Return [x, y] of the center of cell containing provided text 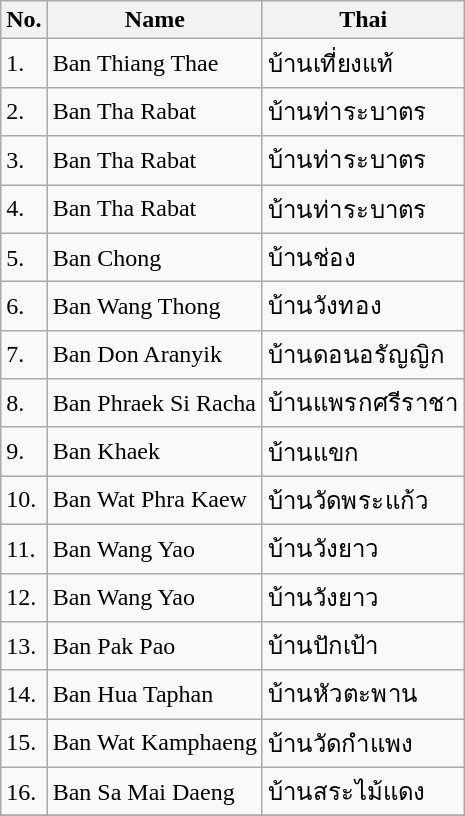
บ้านวัดกำแพง [363, 744]
บ้านสระไม้แดง [363, 792]
No. [24, 20]
Ban Sa Mai Daeng [154, 792]
2. [24, 112]
Ban Chong [154, 258]
3. [24, 160]
15. [24, 744]
10. [24, 500]
5. [24, 258]
11. [24, 548]
1. [24, 64]
บ้านช่อง [363, 258]
Ban Thiang Thae [154, 64]
บ้านวังทอง [363, 306]
Ban Don Aranyik [154, 354]
8. [24, 404]
7. [24, 354]
Ban Hua Taphan [154, 694]
Thai [363, 20]
13. [24, 646]
6. [24, 306]
บ้านวัดพระแก้ว [363, 500]
16. [24, 792]
Ban Wat Phra Kaew [154, 500]
9. [24, 452]
Name [154, 20]
บ้านแพรกศรีราชา [363, 404]
Ban Wat Kamphaeng [154, 744]
Ban Phraek Si Racha [154, 404]
4. [24, 208]
Ban Khaek [154, 452]
Ban Wang Thong [154, 306]
12. [24, 598]
บ้านดอนอรัญญิก [363, 354]
14. [24, 694]
บ้านแขก [363, 452]
Ban Pak Pao [154, 646]
บ้านปักเป้า [363, 646]
บ้านเที่ยงแท้ [363, 64]
บ้านหัวตะพาน [363, 694]
